Capture the cell that displays the provided text and extract its [x, y] central coordinate. 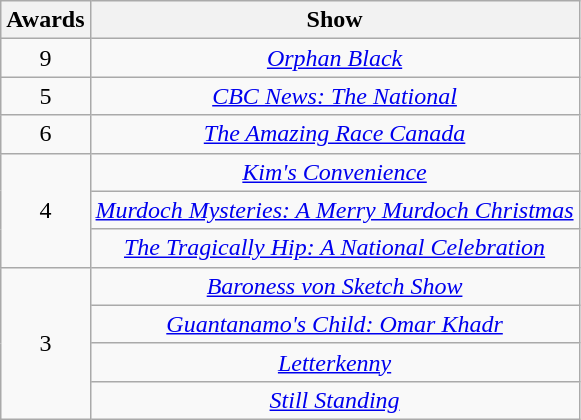
9 [46, 58]
Kim's Convenience [334, 172]
Show [334, 20]
CBC News: The National [334, 96]
6 [46, 134]
Murdoch Mysteries: A Merry Murdoch Christmas [334, 210]
5 [46, 96]
The Amazing Race Canada [334, 134]
Baroness von Sketch Show [334, 286]
Orphan Black [334, 58]
4 [46, 210]
The Tragically Hip: A National Celebration [334, 248]
Awards [46, 20]
Guantanamo's Child: Omar Khadr [334, 324]
Letterkenny [334, 362]
Still Standing [334, 400]
3 [46, 343]
